Return the (X, Y) coordinate for the center point of the cell that contains the specified text.  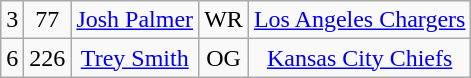
3 (12, 20)
6 (12, 58)
WR (224, 20)
Los Angeles Chargers (360, 20)
Josh Palmer (135, 20)
Kansas City Chiefs (360, 58)
226 (48, 58)
Trey Smith (135, 58)
OG (224, 58)
77 (48, 20)
